Scan for the cell matching the given text and deliver its [x, y] coordinate at center. 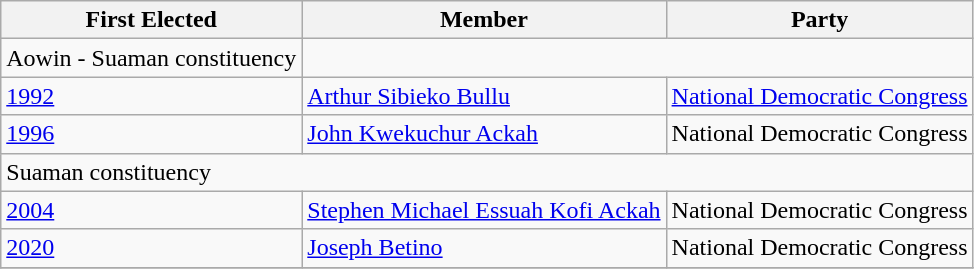
2004 [152, 210]
2020 [152, 248]
Party [820, 20]
First Elected [152, 20]
1992 [152, 96]
Stephen Michael Essuah Kofi Ackah [484, 210]
Aowin - Suaman constituency [152, 58]
1996 [152, 134]
Joseph Betino [484, 248]
Member [484, 20]
Arthur Sibieko Bullu [484, 96]
John Kwekuchur Ackah [484, 134]
Suaman constituency [487, 172]
